Detect which cell encompasses the target text, then output its [X, Y] center coordinate. 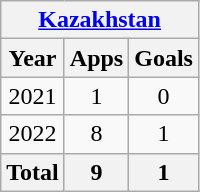
2022 [33, 134]
Kazakhstan [100, 20]
Total [33, 172]
8 [96, 134]
2021 [33, 96]
0 [164, 96]
Apps [96, 58]
Goals [164, 58]
Year [33, 58]
9 [96, 172]
